Return [X, Y] of the center of cell containing provided text 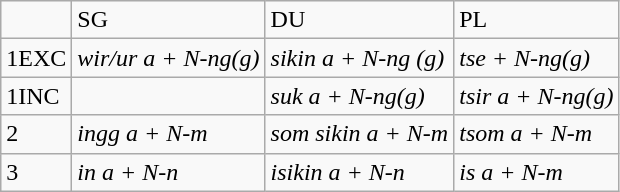
wir/ur a + N-ng(g) [168, 58]
1INC [36, 96]
tse + N-ng(g) [536, 58]
suk a + N-ng(g) [360, 96]
isikin a + N-n [360, 172]
som sikin a + N-m [360, 134]
PL [536, 20]
DU [360, 20]
in a + N-n [168, 172]
is a + N-m [536, 172]
1EXC [36, 58]
sikin a + N-ng (g) [360, 58]
tsom a + N-m [536, 134]
ingg a + N-m [168, 134]
SG [168, 20]
2 [36, 134]
3 [36, 172]
tsir a + N-ng(g) [536, 96]
